Return [x, y] of the center of cell containing provided text 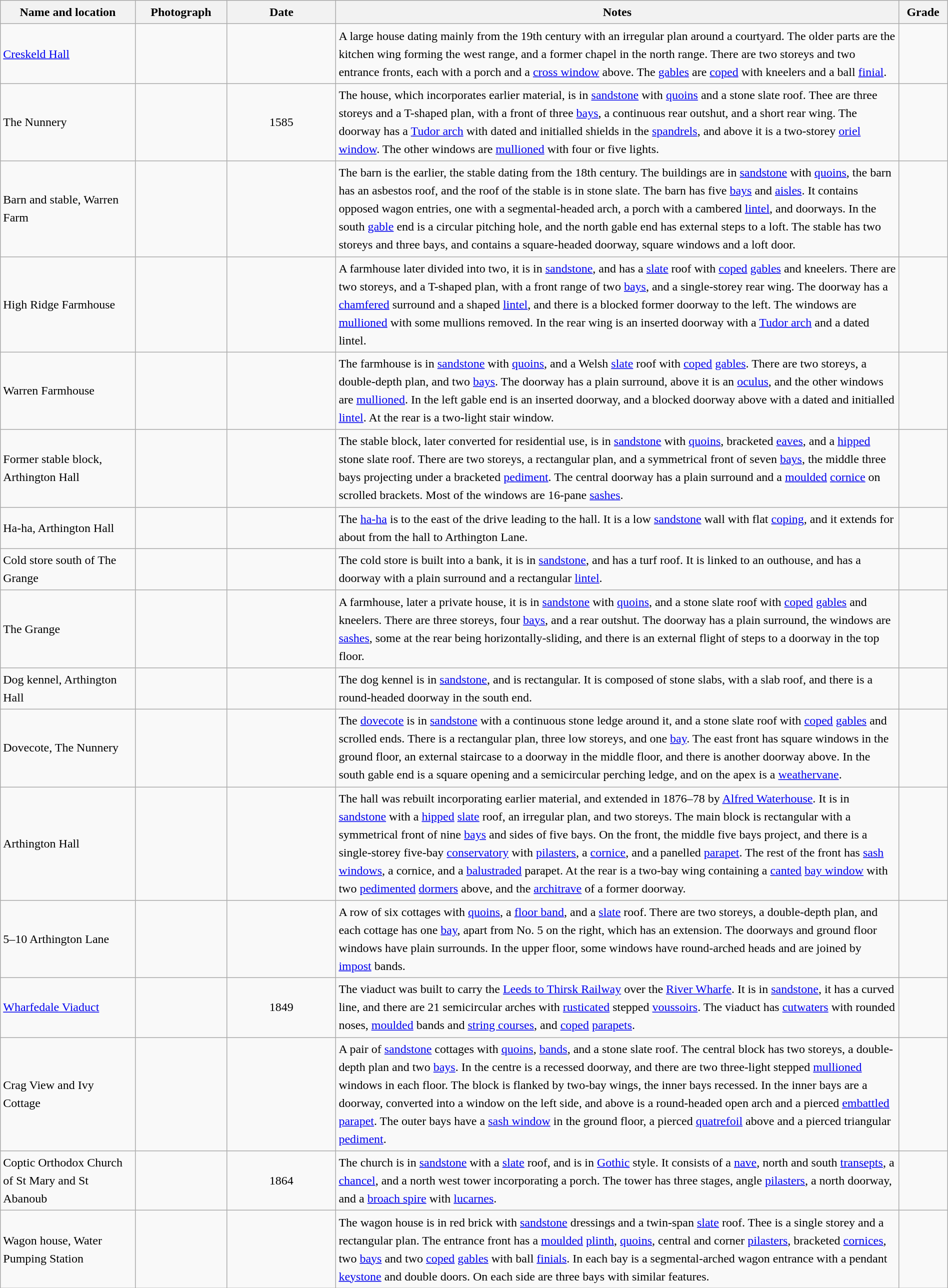
Warren Farmhouse [68, 391]
Dog kennel, Arthington Hall [68, 688]
1864 [281, 1181]
5–10 Arthington Lane [68, 939]
Date [281, 12]
Wagon house, Water Pumping Station [68, 1249]
Arthington Hall [68, 844]
Barn and stable, Warren Farm [68, 209]
Name and location [68, 12]
Dovecote, The Nunnery [68, 748]
Ha-ha, Arthington Hall [68, 528]
High Ridge Farmhouse [68, 304]
The Grange [68, 629]
Cold store south of The Grange [68, 569]
The Nunnery [68, 122]
Wharfedale Viaduct [68, 1008]
1849 [281, 1008]
Photograph [181, 12]
Crag View and Ivy Cottage [68, 1094]
Coptic Orthodox Church of St Mary and St Abanoub [68, 1181]
Notes [617, 12]
Former stable block, Arthington Hall [68, 468]
1585 [281, 122]
Creskeld Hall [68, 54]
Grade [923, 12]
